From the cell containing the given text, extract its center point as (x, y) coordinate. 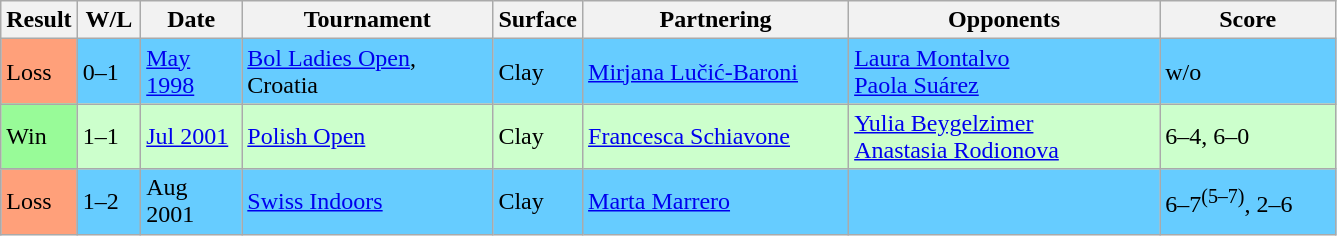
Bol Ladies Open, Croatia (368, 72)
Swiss Indoors (368, 202)
w/o (1248, 72)
Aug 2001 (192, 202)
Yulia Beygelzimer Anastasia Rodionova (1004, 136)
Opponents (1004, 20)
1–1 (109, 136)
Polish Open (368, 136)
May 1998 (192, 72)
Tournament (368, 20)
Laura Montalvo Paola Suárez (1004, 72)
Surface (538, 20)
Result (39, 20)
6–7(5–7), 2–6 (1248, 202)
Jul 2001 (192, 136)
0–1 (109, 72)
Marta Marrero (716, 202)
1–2 (109, 202)
Francesca Schiavone (716, 136)
6–4, 6–0 (1248, 136)
W/L (109, 20)
Date (192, 20)
Score (1248, 20)
Partnering (716, 20)
Win (39, 136)
Mirjana Lučić-Baroni (716, 72)
